Capture the cell that displays the provided text and extract its [X, Y] central coordinate. 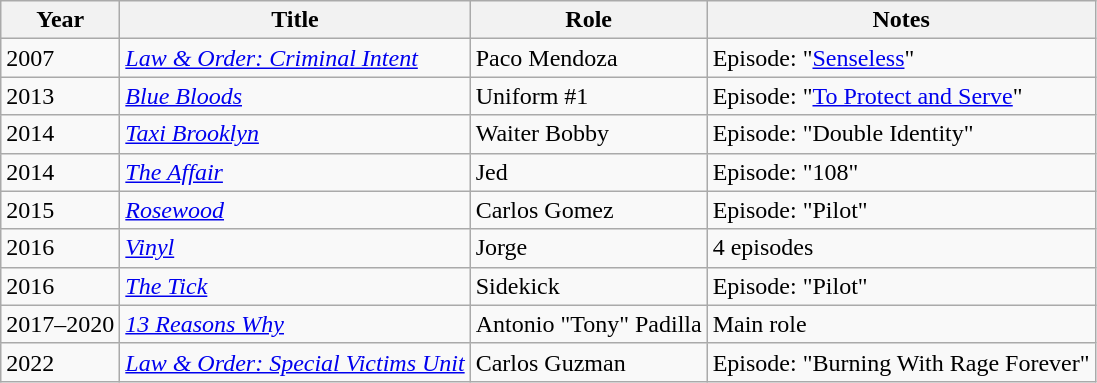
13 Reasons Why [295, 324]
Waiter Bobby [588, 134]
Rosewood [295, 210]
Year [60, 20]
Carlos Gomez [588, 210]
2015 [60, 210]
Episode: "108" [901, 172]
Antonio "Tony" Padilla [588, 324]
Title [295, 20]
2013 [60, 96]
The Affair [295, 172]
Carlos Guzman [588, 362]
Vinyl [295, 248]
Episode: "To Protect and Serve" [901, 96]
Episode: "Double Identity" [901, 134]
The Tick [295, 286]
Law & Order: Special Victims Unit [295, 362]
Blue Bloods [295, 96]
Episode: "Burning With Rage Forever" [901, 362]
Sidekick [588, 286]
2017–2020 [60, 324]
Role [588, 20]
Paco Mendoza [588, 58]
Jorge [588, 248]
2007 [60, 58]
Uniform #1 [588, 96]
Episode: "Senseless" [901, 58]
4 episodes [901, 248]
Main role [901, 324]
Jed [588, 172]
Taxi Brooklyn [295, 134]
Notes [901, 20]
Law & Order: Criminal Intent [295, 58]
2022 [60, 362]
